Identify which cell holds the provided text, then report its (x, y) central coordinate. 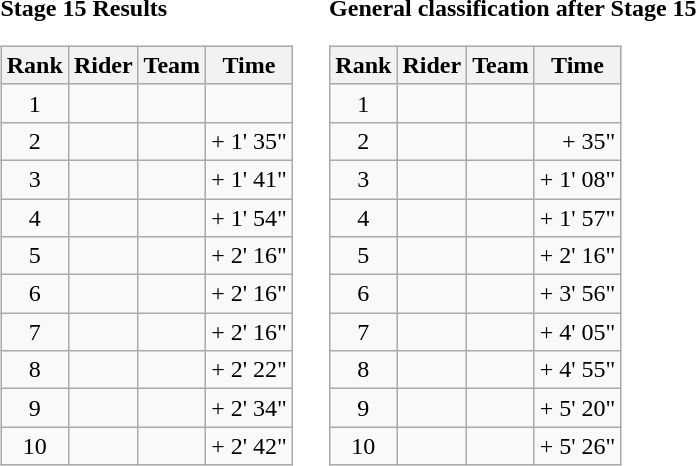
+ 35" (578, 141)
+ 5' 20" (578, 408)
+ 4' 05" (578, 332)
+ 5' 26" (578, 446)
+ 1' 54" (250, 217)
+ 1' 08" (578, 179)
+ 3' 56" (578, 294)
+ 1' 35" (250, 141)
+ 2' 34" (250, 408)
+ 2' 22" (250, 370)
+ 4' 55" (578, 370)
+ 1' 57" (578, 217)
+ 2' 42" (250, 446)
+ 1' 41" (250, 179)
